Output the (X, Y) coordinate of the center of the cell containing the given text.  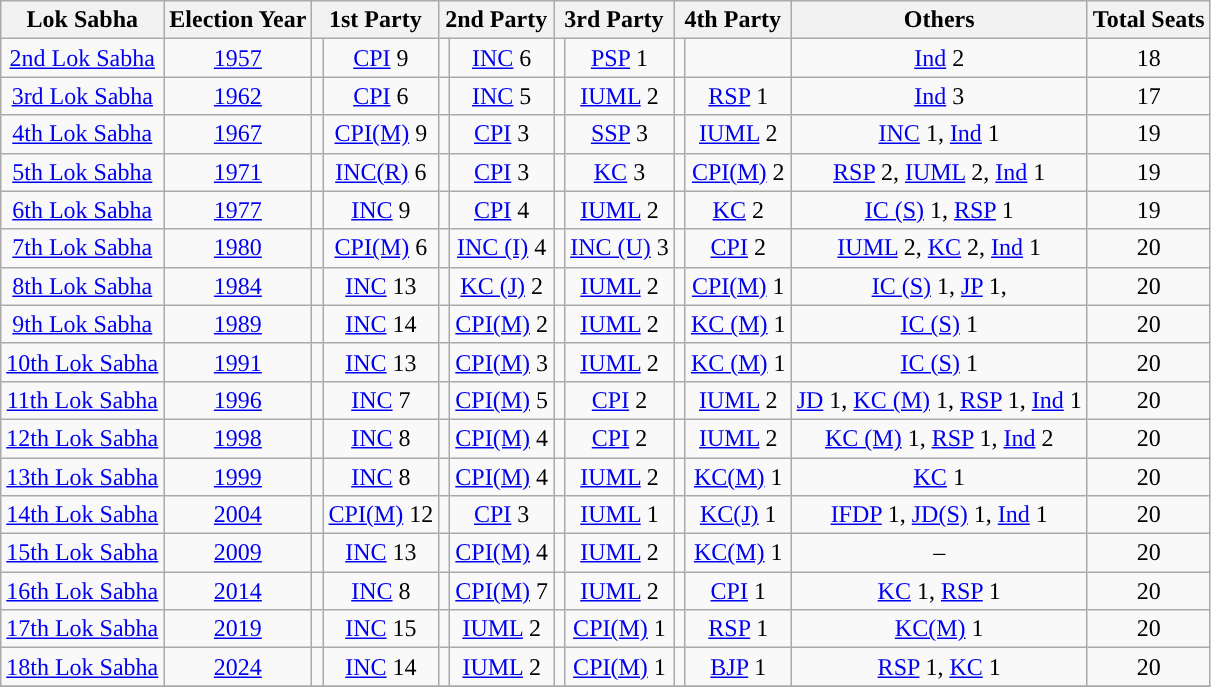
2014 (238, 591)
4th Lok Sabha (82, 134)
KC(J) 1 (738, 515)
INC 9 (381, 210)
18th Lok Sabha (82, 667)
KC (J) 2 (502, 286)
KC 1 (939, 477)
INC 6 (502, 58)
5th Lok Sabha (82, 172)
2009 (238, 553)
17th Lok Sabha (82, 629)
8th Lok Sabha (82, 286)
Total Seats (1148, 20)
2nd Party (496, 20)
CPI 1 (738, 591)
1977 (238, 210)
4th Party (732, 20)
Ind 3 (939, 96)
CPI(M) 7 (502, 591)
11th Lok Sabha (82, 400)
RSP 1, KC 1 (939, 667)
CPI(M) 12 (381, 515)
2004 (238, 515)
IC (S) 1, JP 1, (939, 286)
3rd Lok Sabha (82, 96)
14th Lok Sabha (82, 515)
1989 (238, 324)
1998 (238, 438)
– (939, 553)
CPI(M) 3 (502, 362)
17 (1148, 96)
CPI(M) 9 (381, 134)
2024 (238, 667)
10th Lok Sabha (82, 362)
Ind 2 (939, 58)
1980 (238, 248)
PSP 1 (620, 58)
16th Lok Sabha (82, 591)
INC 1, Ind 1 (939, 134)
1967 (238, 134)
1991 (238, 362)
CPI(M) 5 (502, 400)
3rd Party (614, 20)
KC (M) 1, RSP 1, Ind 2 (939, 438)
RSP 2, IUML 2, Ind 1 (939, 172)
1957 (238, 58)
CPI 9 (381, 58)
13th Lok Sabha (82, 477)
CPI 4 (502, 210)
Lok Sabha (82, 20)
CPI(M) 6 (381, 248)
15th Lok Sabha (82, 553)
2019 (238, 629)
IFDP 1, JD(S) 1, Ind 1 (939, 515)
IC (S) 1, RSP 1 (939, 210)
KC 2 (738, 210)
1996 (238, 400)
9th Lok Sabha (82, 324)
JD 1, KC (M) 1, RSP 1, Ind 1 (939, 400)
INC 15 (381, 629)
1984 (238, 286)
SSP 3 (620, 134)
2nd Lok Sabha (82, 58)
1st Party (376, 20)
INC 5 (502, 96)
Others (939, 20)
INC 7 (381, 400)
6th Lok Sabha (82, 210)
Election Year (238, 20)
7th Lok Sabha (82, 248)
BJP 1 (738, 667)
18 (1148, 58)
INC(R) 6 (381, 172)
INC (U) 3 (620, 248)
1971 (238, 172)
IUML 1 (620, 515)
KC 1, RSP 1 (939, 591)
IUML 2, KC 2, Ind 1 (939, 248)
INC (I) 4 (502, 248)
1999 (238, 477)
CPI 6 (381, 96)
12th Lok Sabha (82, 438)
KC 3 (620, 172)
1962 (238, 96)
